Search for the cell housing the specified text and yield its [X, Y] center coordinate. 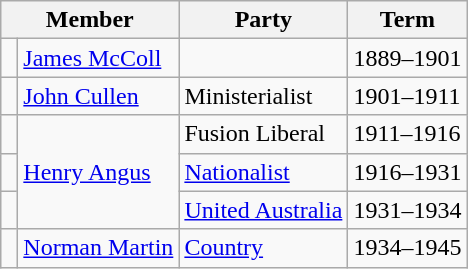
Fusion Liberal [264, 134]
1934–1945 [408, 248]
Ministerialist [264, 96]
James McColl [98, 58]
1901–1911 [408, 96]
1916–1931 [408, 172]
John Cullen [98, 96]
Nationalist [264, 172]
Member [90, 20]
1889–1901 [408, 58]
1911–1916 [408, 134]
1931–1934 [408, 210]
Term [408, 20]
Country [264, 248]
Henry Angus [98, 172]
Norman Martin [98, 248]
United Australia [264, 210]
Party [264, 20]
